Identify which cell holds the provided text, then report its (X, Y) central coordinate. 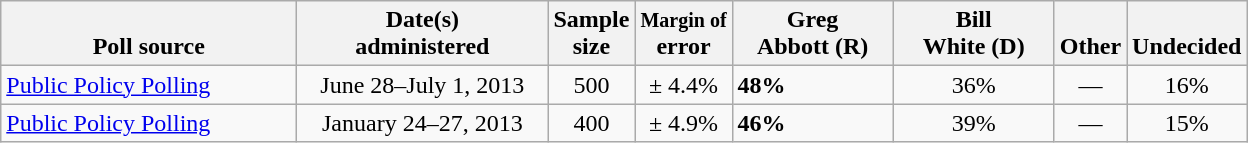
± 4.4% (684, 85)
June 28–July 1, 2013 (422, 85)
Margin oferror (684, 34)
16% (1187, 85)
Date(s)administered (422, 34)
Samplesize (592, 34)
36% (974, 85)
GregAbbott (R) (812, 34)
Undecided (1187, 34)
48% (812, 85)
39% (974, 123)
15% (1187, 123)
BillWhite (D) (974, 34)
January 24–27, 2013 (422, 123)
± 4.9% (684, 123)
Poll source (149, 34)
400 (592, 123)
Other (1090, 34)
46% (812, 123)
500 (592, 85)
